Search for the cell housing the specified text and yield its [X, Y] center coordinate. 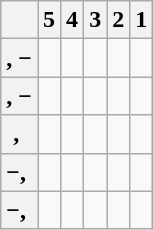
, [20, 134]
5 [50, 20]
1 [142, 20]
4 [72, 20]
2 [118, 20]
3 [96, 20]
